Find where the given text appears and provide that cell's center as (X, Y) coordinate. 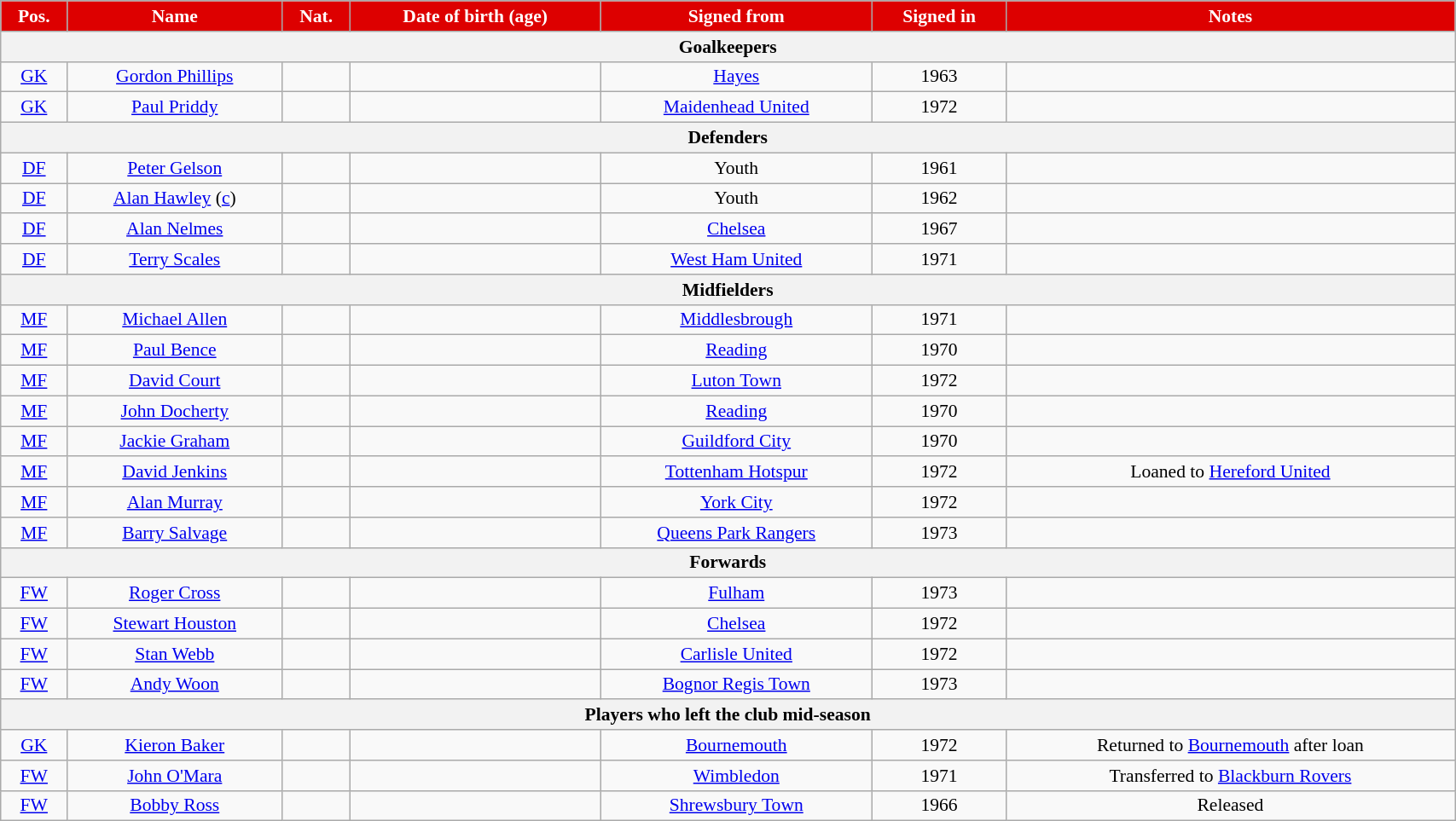
Middlesbrough (737, 320)
Andy Woon (175, 685)
Jackie Graham (175, 442)
Pos. (34, 16)
Loaned to Hereford United (1230, 472)
Carlisle United (737, 654)
Alan Murray (175, 502)
Forwards (728, 563)
Name (175, 16)
Fulham (737, 593)
Signed in (939, 16)
Roger Cross (175, 593)
1966 (939, 806)
Kieron Baker (175, 745)
1962 (939, 199)
Date of birth (age) (476, 16)
Luton Town (737, 381)
Hayes (737, 77)
John O'Mara (175, 776)
Defenders (728, 138)
Stewart Houston (175, 624)
Goalkeepers (728, 47)
Nat. (316, 16)
West Ham United (737, 259)
Bognor Regis Town (737, 685)
Paul Priddy (175, 107)
Signed from (737, 16)
Returned to Bournemouth after loan (1230, 745)
1961 (939, 168)
Michael Allen (175, 320)
Wimbledon (737, 776)
David Court (175, 381)
Terry Scales (175, 259)
1967 (939, 229)
1963 (939, 77)
Stan Webb (175, 654)
John Docherty (175, 411)
David Jenkins (175, 472)
Queens Park Rangers (737, 533)
Players who left the club mid-season (728, 715)
Barry Salvage (175, 533)
Bournemouth (737, 745)
Released (1230, 806)
Midfielders (728, 290)
Tottenham Hotspur (737, 472)
York City (737, 502)
Paul Bence (175, 350)
Bobby Ross (175, 806)
Notes (1230, 16)
Transferred to Blackburn Rovers (1230, 776)
Alan Nelmes (175, 229)
Peter Gelson (175, 168)
Shrewsbury Town (737, 806)
Gordon Phillips (175, 77)
Maidenhead United (737, 107)
Guildford City (737, 442)
Alan Hawley (c) (175, 199)
